From the cell containing the given text, extract its center point as [x, y] coordinate. 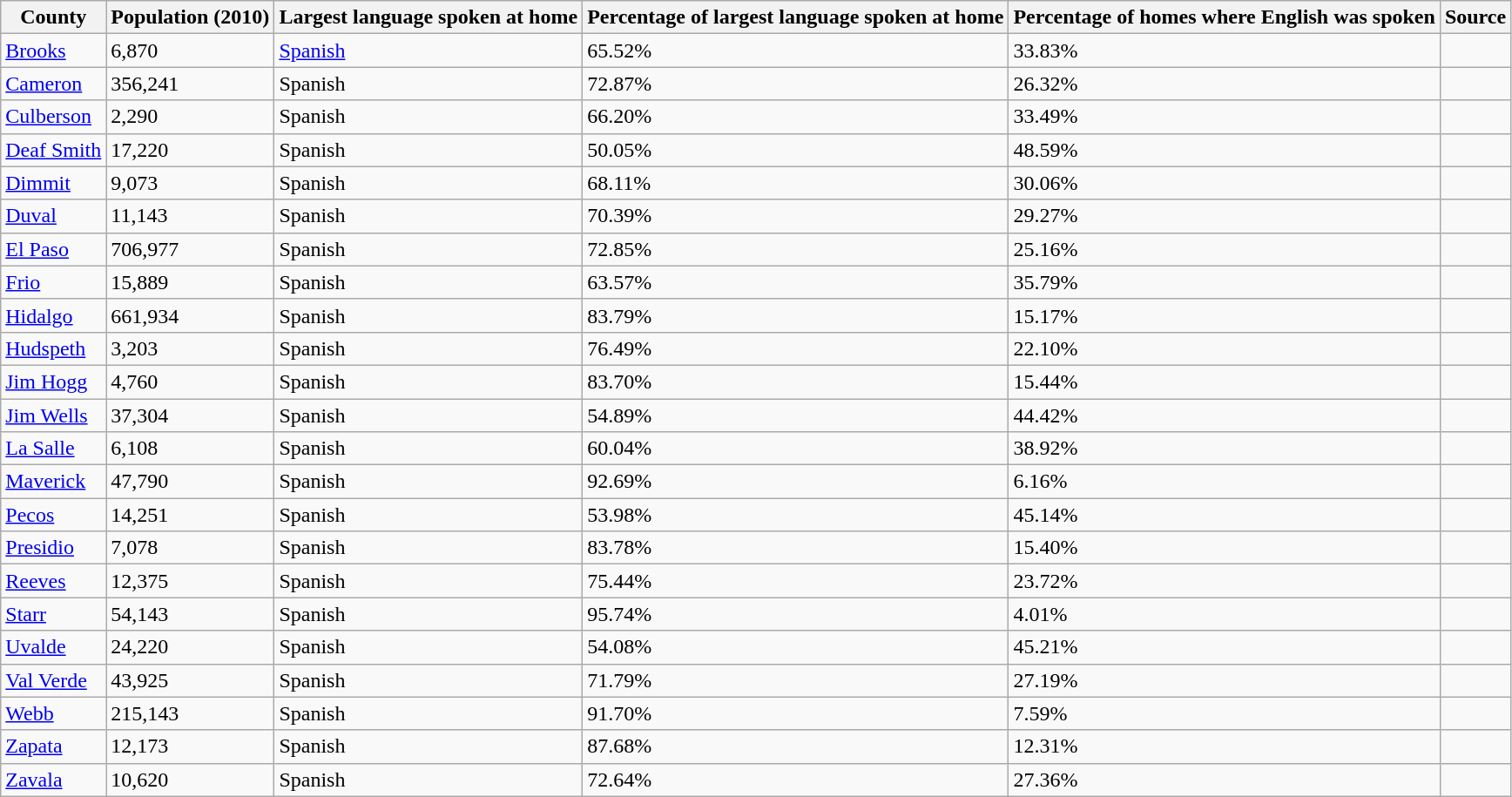
15.44% [1225, 382]
92.69% [796, 482]
22.10% [1225, 348]
53.98% [796, 515]
Culberson [54, 117]
29.27% [1225, 216]
43,925 [190, 680]
75.44% [796, 581]
27.36% [1225, 780]
54,143 [190, 614]
15.17% [1225, 315]
Hudspeth [54, 348]
215,143 [190, 713]
45.14% [1225, 515]
25.16% [1225, 249]
83.79% [796, 315]
6.16% [1225, 482]
70.39% [796, 216]
6,870 [190, 51]
12,173 [190, 746]
54.89% [796, 415]
4.01% [1225, 614]
44.42% [1225, 415]
71.79% [796, 680]
9,073 [190, 183]
2,290 [190, 117]
37,304 [190, 415]
Population (2010) [190, 17]
356,241 [190, 84]
4,760 [190, 382]
87.68% [796, 746]
45.21% [1225, 647]
Duval [54, 216]
Zapata [54, 746]
15,889 [190, 282]
23.72% [1225, 581]
7.59% [1225, 713]
Uvalde [54, 647]
12,375 [190, 581]
30.06% [1225, 183]
24,220 [190, 647]
Jim Wells [54, 415]
48.59% [1225, 150]
17,220 [190, 150]
Brooks [54, 51]
33.83% [1225, 51]
Frio [54, 282]
83.70% [796, 382]
95.74% [796, 614]
35.79% [1225, 282]
91.70% [796, 713]
12.31% [1225, 746]
63.57% [796, 282]
706,977 [190, 249]
60.04% [796, 449]
El Paso [54, 249]
Val Verde [54, 680]
Cameron [54, 84]
Percentage of largest language spoken at home [796, 17]
72.64% [796, 780]
6,108 [190, 449]
Pecos [54, 515]
Percentage of homes where English was spoken [1225, 17]
66.20% [796, 117]
72.87% [796, 84]
26.32% [1225, 84]
7,078 [190, 548]
Hidalgo [54, 315]
27.19% [1225, 680]
65.52% [796, 51]
3,203 [190, 348]
Webb [54, 713]
14,251 [190, 515]
Starr [54, 614]
47,790 [190, 482]
54.08% [796, 647]
50.05% [796, 150]
38.92% [1225, 449]
72.85% [796, 249]
Maverick [54, 482]
33.49% [1225, 117]
11,143 [190, 216]
Source [1475, 17]
La Salle [54, 449]
68.11% [796, 183]
County [54, 17]
Dimmit [54, 183]
15.40% [1225, 548]
Zavala [54, 780]
Presidio [54, 548]
Jim Hogg [54, 382]
Reeves [54, 581]
661,934 [190, 315]
83.78% [796, 548]
76.49% [796, 348]
Largest language spoken at home [429, 17]
Deaf Smith [54, 150]
10,620 [190, 780]
